Output the [X, Y] coordinate of the center of the cell containing the given text.  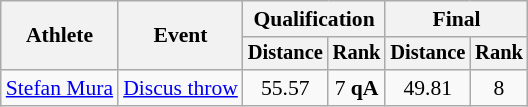
Qualification [314, 19]
Stefan Mura [60, 88]
Discus throw [180, 88]
Final [456, 19]
8 [499, 88]
55.57 [286, 88]
7 qA [357, 88]
49.81 [428, 88]
Event [180, 36]
Athlete [60, 36]
